Locate the cell with the specified text and output its (X, Y) center coordinate. 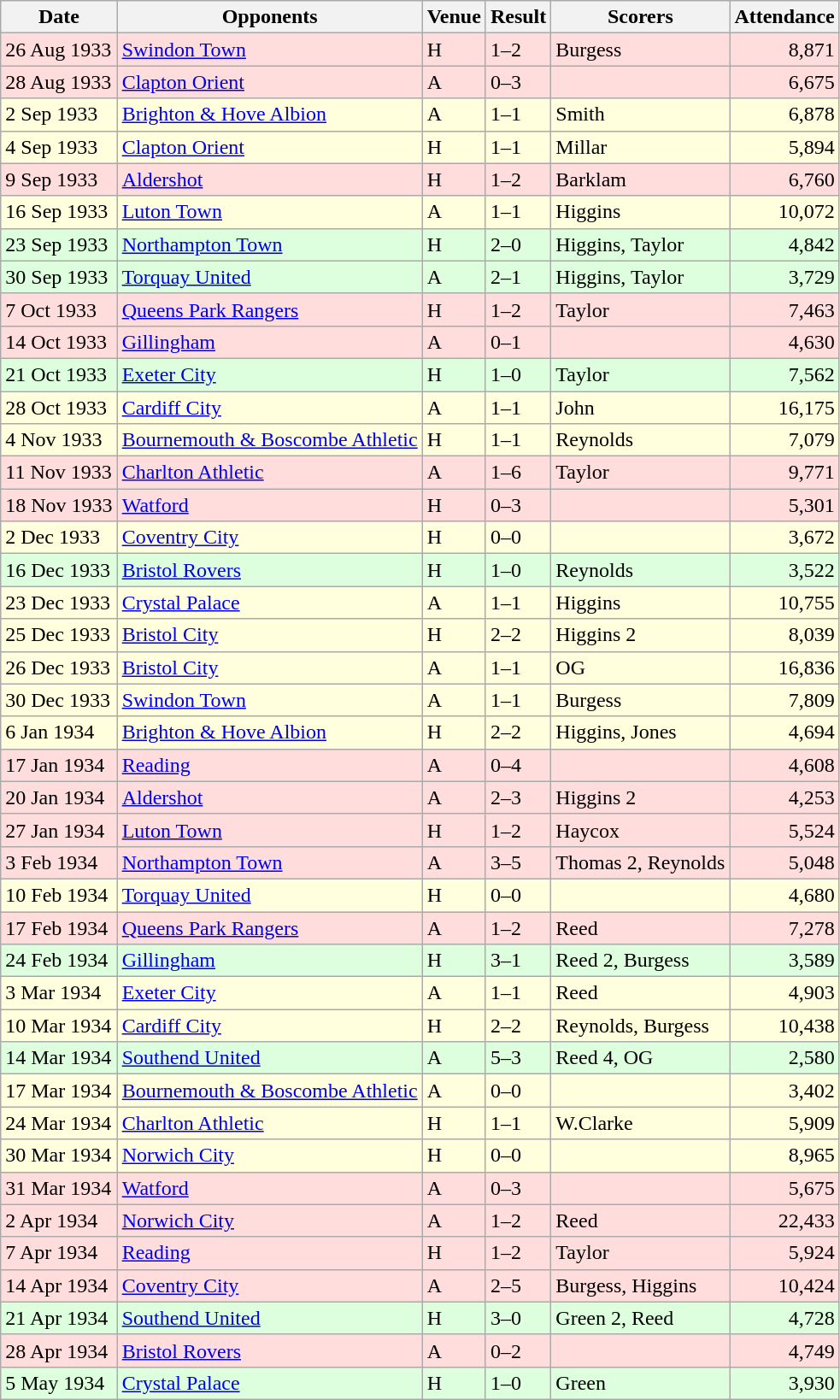
8,039 (784, 635)
2 Dec 1933 (59, 538)
3–1 (518, 961)
25 Dec 1933 (59, 635)
Reed 2, Burgess (641, 961)
26 Dec 1933 (59, 668)
23 Dec 1933 (59, 603)
Opponents (270, 17)
Higgins, Jones (641, 732)
2–1 (518, 277)
3,522 (784, 570)
10,424 (784, 1285)
28 Apr 1934 (59, 1350)
Burgess, Higgins (641, 1285)
23 Sep 1933 (59, 244)
3 Feb 1934 (59, 862)
Thomas 2, Reynolds (641, 862)
30 Sep 1933 (59, 277)
4,728 (784, 1318)
26 Aug 1933 (59, 50)
7,809 (784, 700)
20 Jan 1934 (59, 797)
17 Mar 1934 (59, 1091)
14 Oct 1933 (59, 342)
7,079 (784, 440)
Result (518, 17)
6,878 (784, 115)
Reed 4, OG (641, 1058)
Scorers (641, 17)
6 Jan 1934 (59, 732)
6,675 (784, 82)
9,771 (784, 473)
10,438 (784, 1026)
4,903 (784, 993)
2 Sep 1933 (59, 115)
5 May 1934 (59, 1383)
4,608 (784, 765)
3,672 (784, 538)
16,175 (784, 408)
4,694 (784, 732)
10,072 (784, 212)
21 Apr 1934 (59, 1318)
10,755 (784, 603)
5,524 (784, 830)
1–6 (518, 473)
18 Nov 1933 (59, 505)
2,580 (784, 1058)
4,842 (784, 244)
28 Oct 1933 (59, 408)
3 Mar 1934 (59, 993)
7,278 (784, 927)
Millar (641, 147)
28 Aug 1933 (59, 82)
7 Apr 1934 (59, 1253)
7,562 (784, 374)
Date (59, 17)
5–3 (518, 1058)
2–3 (518, 797)
5,301 (784, 505)
3–5 (518, 862)
14 Mar 1934 (59, 1058)
3,729 (784, 277)
10 Feb 1934 (59, 895)
16 Sep 1933 (59, 212)
5,894 (784, 147)
24 Feb 1934 (59, 961)
Venue (454, 17)
22,433 (784, 1221)
24 Mar 1934 (59, 1123)
4,630 (784, 342)
Barklam (641, 179)
16,836 (784, 668)
Attendance (784, 17)
4 Sep 1933 (59, 147)
2 Apr 1934 (59, 1221)
4,680 (784, 895)
27 Jan 1934 (59, 830)
Green 2, Reed (641, 1318)
0–1 (518, 342)
9 Sep 1933 (59, 179)
5,675 (784, 1188)
7 Oct 1933 (59, 309)
10 Mar 1934 (59, 1026)
0–2 (518, 1350)
Smith (641, 115)
11 Nov 1933 (59, 473)
21 Oct 1933 (59, 374)
5,048 (784, 862)
7,463 (784, 309)
3,589 (784, 961)
8,965 (784, 1156)
2–5 (518, 1285)
30 Mar 1934 (59, 1156)
16 Dec 1933 (59, 570)
2–0 (518, 244)
17 Jan 1934 (59, 765)
Green (641, 1383)
3,930 (784, 1383)
Haycox (641, 830)
3,402 (784, 1091)
6,760 (784, 179)
OG (641, 668)
14 Apr 1934 (59, 1285)
5,924 (784, 1253)
4,749 (784, 1350)
4,253 (784, 797)
Reynolds, Burgess (641, 1026)
17 Feb 1934 (59, 927)
5,909 (784, 1123)
4 Nov 1933 (59, 440)
31 Mar 1934 (59, 1188)
30 Dec 1933 (59, 700)
John (641, 408)
3–0 (518, 1318)
8,871 (784, 50)
0–4 (518, 765)
W.Clarke (641, 1123)
